Output the (X, Y) coordinate of the center of the cell containing the given text.  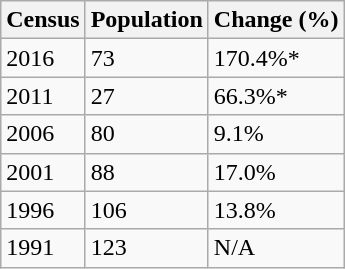
17.0% (276, 172)
66.3%* (276, 96)
80 (146, 134)
N/A (276, 248)
1996 (43, 210)
123 (146, 248)
73 (146, 58)
Census (43, 20)
88 (146, 172)
2001 (43, 172)
Change (%) (276, 20)
27 (146, 96)
1991 (43, 248)
170.4%* (276, 58)
13.8% (276, 210)
2006 (43, 134)
9.1% (276, 134)
2016 (43, 58)
106 (146, 210)
Population (146, 20)
2011 (43, 96)
